Output the [x, y] coordinate of the center of the cell containing the given text.  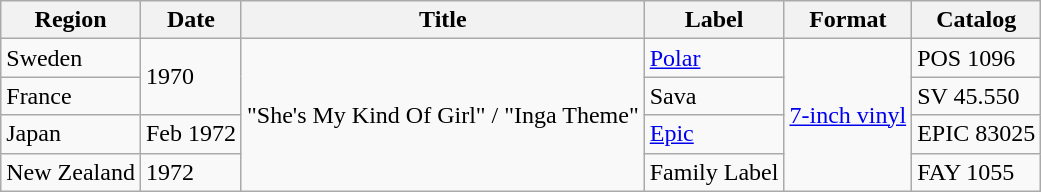
Label [714, 20]
Epic [714, 134]
Japan [71, 134]
"She's My Kind Of Girl" / "Inga Theme" [442, 115]
Date [190, 20]
SV 45.550 [976, 96]
7-inch vinyl [848, 115]
EPIC 83025 [976, 134]
POS 1096 [976, 58]
Catalog [976, 20]
Sweden [71, 58]
FAY 1055 [976, 172]
Family Label [714, 172]
Polar [714, 58]
1972 [190, 172]
France [71, 96]
1970 [190, 77]
Title [442, 20]
Sava [714, 96]
Region [71, 20]
Feb 1972 [190, 134]
New Zealand [71, 172]
Format [848, 20]
